Locate the cell with the specified text and output its (X, Y) center coordinate. 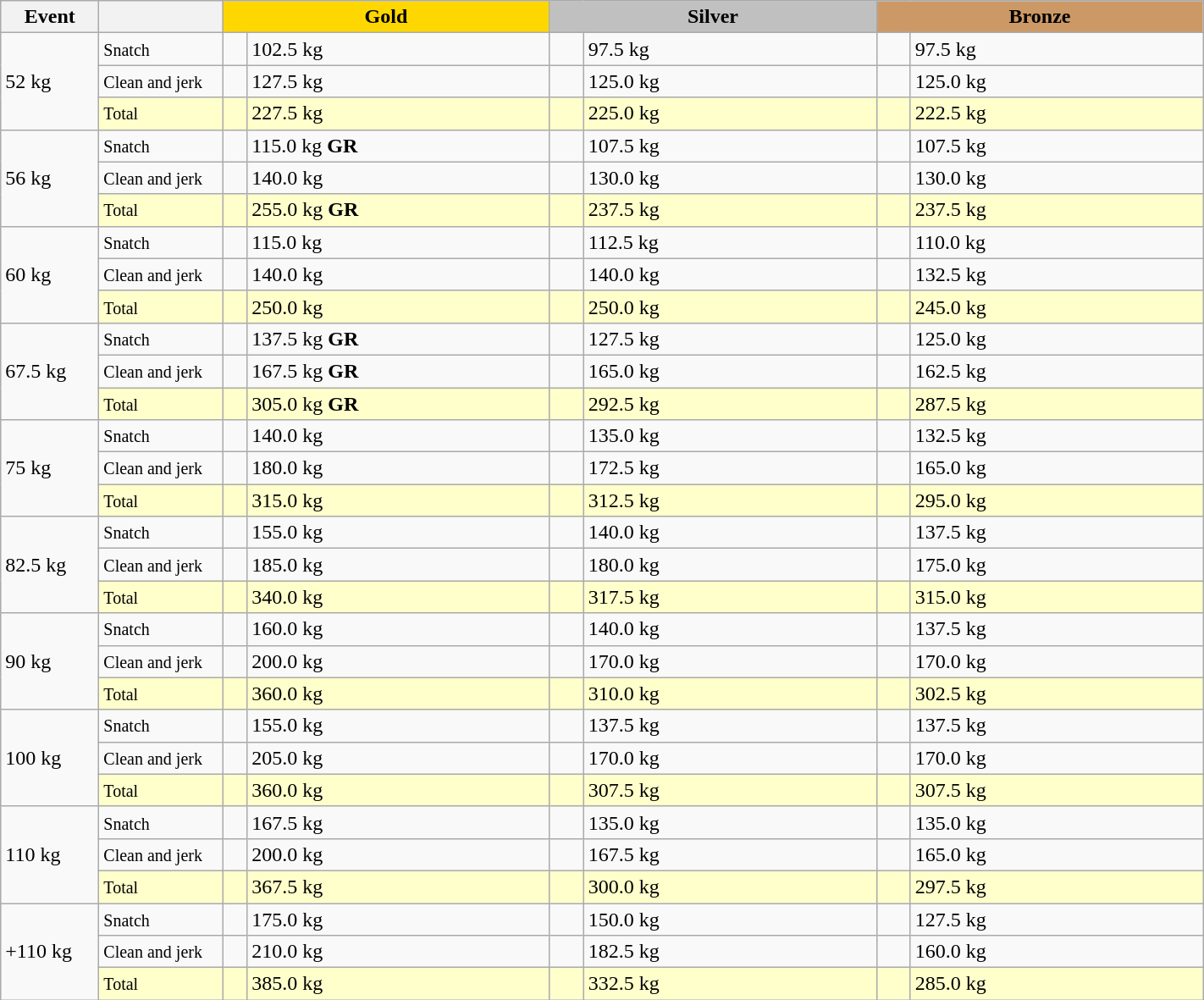
52 kg (50, 81)
100 kg (50, 758)
Bronze (1040, 17)
300.0 kg (730, 887)
317.5 kg (730, 597)
285.0 kg (1057, 984)
292.5 kg (730, 404)
367.5 kg (398, 887)
287.5 kg (1057, 404)
112.5 kg (730, 242)
110 kg (50, 854)
Gold (386, 17)
310.0 kg (730, 693)
167.5 kg GR (398, 371)
245.0 kg (1057, 307)
185.0 kg (398, 565)
115.0 kg GR (398, 146)
60 kg (50, 274)
56 kg (50, 178)
227.5 kg (398, 113)
332.5 kg (730, 984)
205.0 kg (398, 758)
75 kg (50, 468)
+110 kg (50, 951)
162.5 kg (1057, 371)
385.0 kg (398, 984)
172.5 kg (730, 468)
340.0 kg (398, 597)
115.0 kg (398, 242)
Silver (713, 17)
110.0 kg (1057, 242)
312.5 kg (730, 500)
210.0 kg (398, 952)
82.5 kg (50, 565)
90 kg (50, 661)
Event (50, 17)
302.5 kg (1057, 693)
255.0 kg GR (398, 210)
182.5 kg (730, 952)
225.0 kg (730, 113)
102.5 kg (398, 49)
222.5 kg (1057, 113)
150.0 kg (730, 919)
67.5 kg (50, 371)
295.0 kg (1057, 500)
137.5 kg GR (398, 339)
297.5 kg (1057, 887)
305.0 kg GR (398, 404)
